For the text-containing cell, return its midpoint in (X, Y) coordinate format. 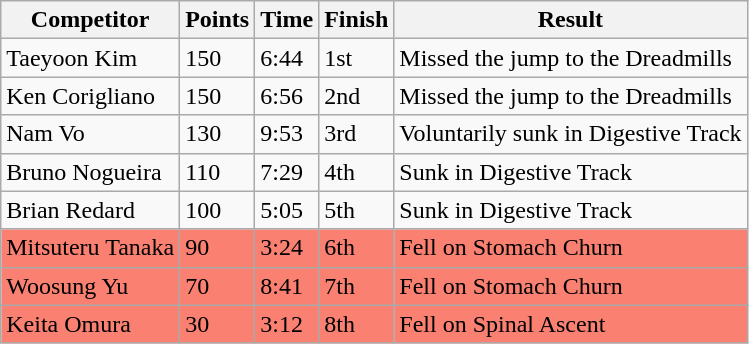
4th (356, 172)
7:29 (287, 172)
Bruno Nogueira (90, 172)
9:53 (287, 134)
Points (218, 20)
3rd (356, 134)
5:05 (287, 210)
Finish (356, 20)
70 (218, 286)
100 (218, 210)
Keita Omura (90, 324)
Ken Corigliano (90, 96)
Competitor (90, 20)
6th (356, 248)
Nam Vo (90, 134)
Mitsuteru Tanaka (90, 248)
8th (356, 324)
7th (356, 286)
6:44 (287, 58)
8:41 (287, 286)
3:24 (287, 248)
110 (218, 172)
Time (287, 20)
Brian Redard (90, 210)
30 (218, 324)
90 (218, 248)
Fell on Spinal Ascent (570, 324)
130 (218, 134)
2nd (356, 96)
3:12 (287, 324)
Taeyoon Kim (90, 58)
5th (356, 210)
Result (570, 20)
1st (356, 58)
6:56 (287, 96)
Woosung Yu (90, 286)
Voluntarily sunk in Digestive Track (570, 134)
